Capture the cell that displays the provided text and extract its (X, Y) central coordinate. 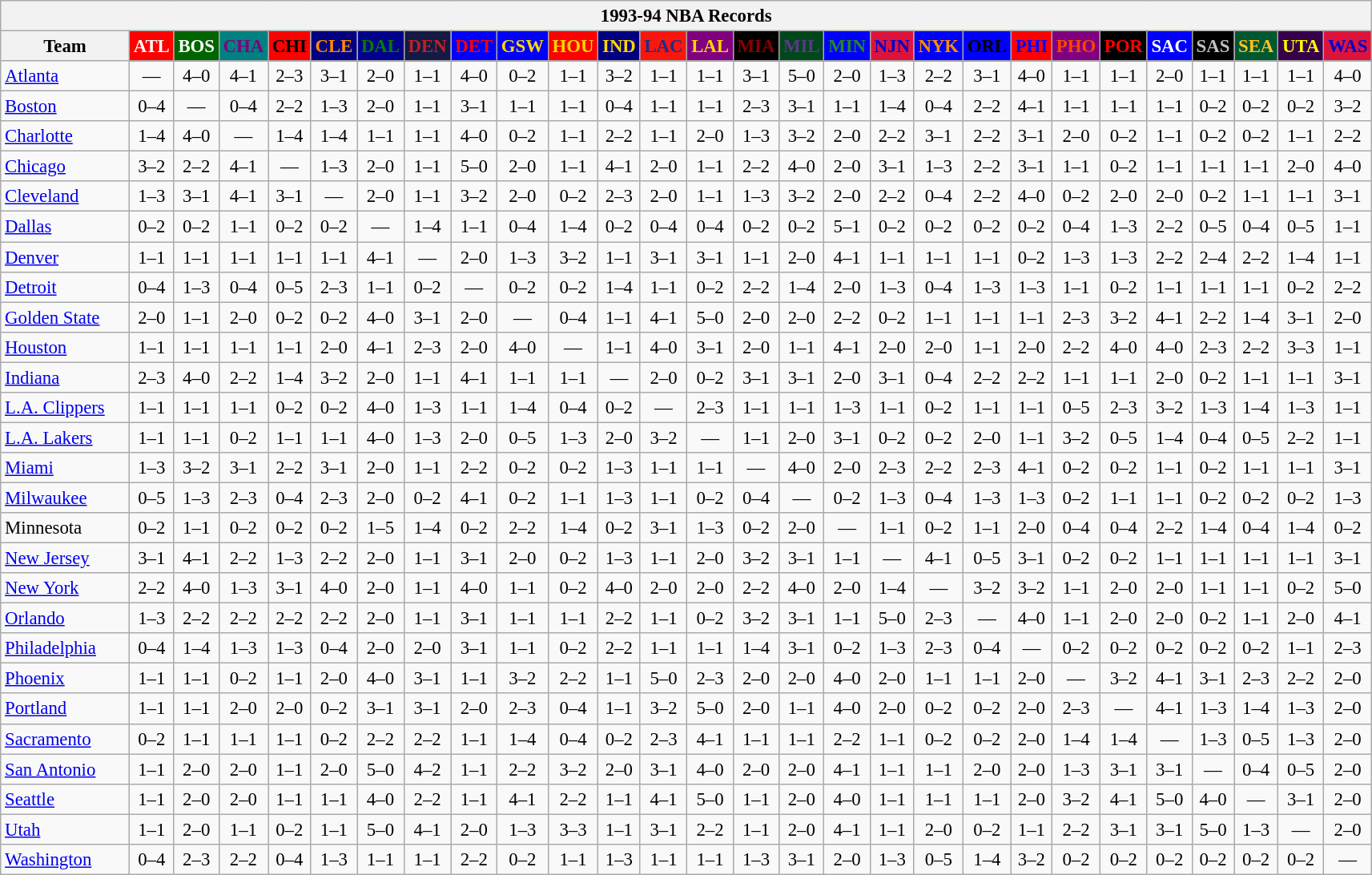
5–1 (847, 227)
Indiana (66, 377)
IND (619, 46)
CHI (289, 46)
SAC (1169, 46)
Utah (66, 829)
Dallas (66, 227)
Chicago (66, 167)
SAS (1213, 46)
HOU (573, 46)
WAS (1348, 46)
Sacramento (66, 739)
Orlando (66, 619)
UTA (1301, 46)
L.A. Clippers (66, 408)
DET (474, 46)
Minnesota (66, 528)
Miami (66, 468)
Portland (66, 709)
LAC (663, 46)
Washington (66, 860)
LAL (710, 46)
CLE (333, 46)
Team (66, 46)
Seattle (66, 799)
POR (1123, 46)
PHO (1076, 46)
Phoenix (66, 679)
New York (66, 588)
San Antonio (66, 769)
CHA (243, 46)
MIN (847, 46)
ORL (987, 46)
Houston (66, 347)
DAL (381, 46)
Denver (66, 257)
4–2 (428, 769)
SEA (1256, 46)
Philadelphia (66, 648)
Atlanta (66, 76)
GSW (522, 46)
MIL (802, 46)
Detroit (66, 287)
Milwaukee (66, 498)
MIA (756, 46)
2–4 (1213, 257)
NJN (892, 46)
Golden State (66, 317)
PHI (1032, 46)
BOS (196, 46)
NYK (939, 46)
ATL (151, 46)
1993-94 NBA Records (686, 16)
DEN (428, 46)
L.A. Lakers (66, 437)
1–5 (381, 528)
Charlotte (66, 136)
New Jersey (66, 558)
Cleveland (66, 196)
Boston (66, 107)
